Identify which cell holds the provided text, then report its (X, Y) central coordinate. 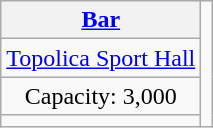
Topolica Sport Hall (101, 58)
Bar (101, 20)
Capacity: 3,000 (101, 96)
